Search for the cell housing the specified text and yield its [x, y] center coordinate. 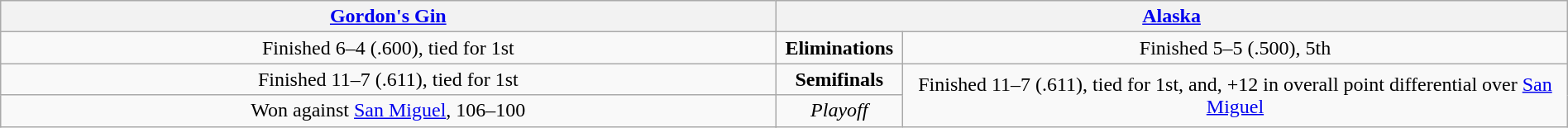
Finished 6–4 (.600), tied for 1st [389, 48]
Playoff [839, 111]
Finished 11–7 (.611), tied for 1st [389, 79]
Gordon's Gin [389, 17]
Alaska [1171, 17]
Won against San Miguel, 106–100 [389, 111]
Finished 5–5 (.500), 5th [1236, 48]
Semifinals [839, 79]
Eliminations [839, 48]
Finished 11–7 (.611), tied for 1st, and, +12 in overall point differential over San Miguel [1236, 95]
